Search for the cell housing the specified text and yield its [X, Y] center coordinate. 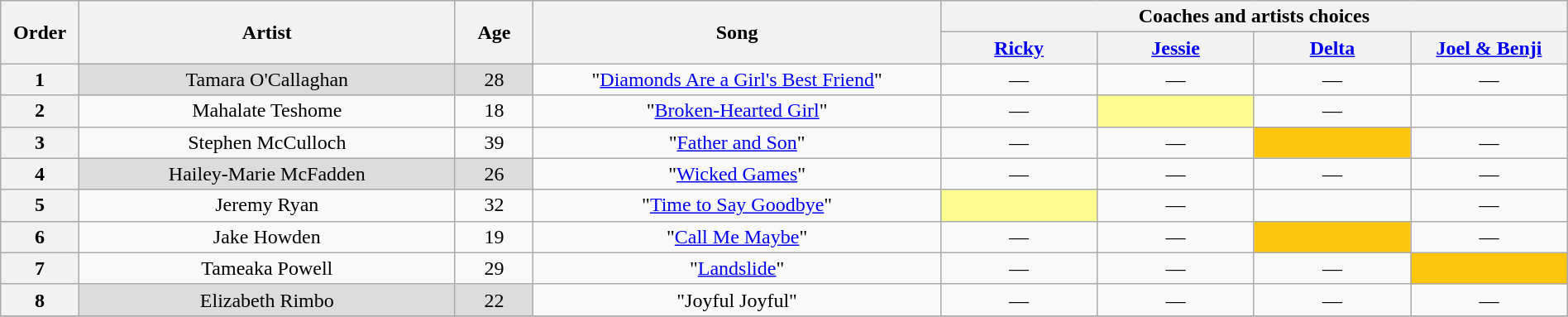
Mahalate Teshome [266, 111]
Order [40, 32]
Stephen McCulloch [266, 142]
Jessie [1176, 48]
5 [40, 205]
Delta [1331, 48]
Tamara O'Callaghan [266, 79]
3 [40, 142]
Tameaka Powell [266, 268]
18 [495, 111]
"Call Me Maybe" [738, 237]
Ricky [1019, 48]
Jake Howden [266, 237]
"Diamonds Are a Girl's Best Friend" [738, 79]
"Time to Say Goodbye" [738, 205]
Hailey-Marie McFadden [266, 174]
Age [495, 32]
39 [495, 142]
Joel & Benji [1489, 48]
1 [40, 79]
6 [40, 237]
"Landslide" [738, 268]
7 [40, 268]
19 [495, 237]
22 [495, 300]
Artist [266, 32]
32 [495, 205]
2 [40, 111]
"Joyful Joyful" [738, 300]
"Father and Son" [738, 142]
8 [40, 300]
Song [738, 32]
Jeremy Ryan [266, 205]
29 [495, 268]
Coaches and artists choices [1254, 17]
"Broken-Hearted Girl" [738, 111]
Elizabeth Rimbo [266, 300]
4 [40, 174]
"Wicked Games" [738, 174]
26 [495, 174]
28 [495, 79]
